Provide the [x, y] coordinate of the cell's center where the given text is located.  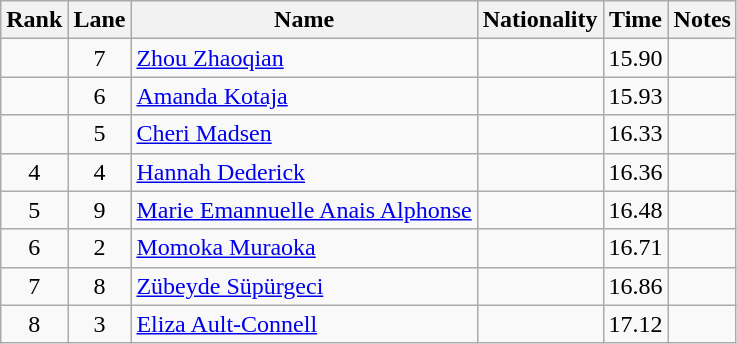
16.71 [636, 248]
Lane [100, 20]
17.12 [636, 324]
Zhou Zhaoqian [304, 58]
Amanda Kotaja [304, 96]
16.36 [636, 172]
Cheri Madsen [304, 134]
Hannah Dederick [304, 172]
16.86 [636, 286]
Momoka Muraoka [304, 248]
16.48 [636, 210]
2 [100, 248]
15.90 [636, 58]
Marie Emannuelle Anais Alphonse [304, 210]
Zübeyde Süpürgeci [304, 286]
15.93 [636, 96]
Name [304, 20]
Rank [34, 20]
16.33 [636, 134]
Time [636, 20]
3 [100, 324]
9 [100, 210]
Eliza Ault-Connell [304, 324]
Nationality [540, 20]
Notes [702, 20]
